Find where the given text appears and provide that cell's center as (x, y) coordinate. 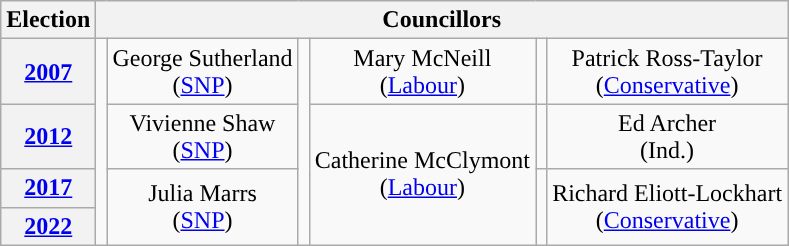
2017 (48, 188)
Ed Archer(Ind.) (668, 136)
2012 (48, 136)
Mary McNeill(Labour) (422, 72)
Richard Eliott-Lockhart(Conservative) (668, 207)
2007 (48, 72)
George Sutherland(SNP) (202, 72)
Vivienne Shaw(SNP) (202, 136)
Julia Marrs(SNP) (202, 207)
Catherine McClymont(Labour) (422, 174)
2022 (48, 226)
Councillors (442, 20)
Election (48, 20)
Patrick Ross-Taylor(Conservative) (668, 72)
